Detect which cell encompasses the target text, then output its [X, Y] center coordinate. 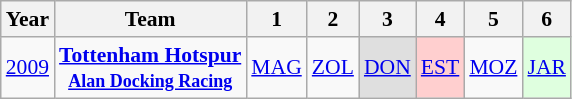
2 [333, 19]
Tottenham HotspurAlan Docking Racing [150, 68]
Year [28, 19]
Team [150, 19]
MOZ [493, 68]
5 [493, 19]
EST [440, 68]
6 [546, 19]
1 [276, 19]
4 [440, 19]
3 [388, 19]
ZOL [333, 68]
MAG [276, 68]
2009 [28, 68]
JAR [546, 68]
DON [388, 68]
